Return [X, Y] of the center of cell containing provided text 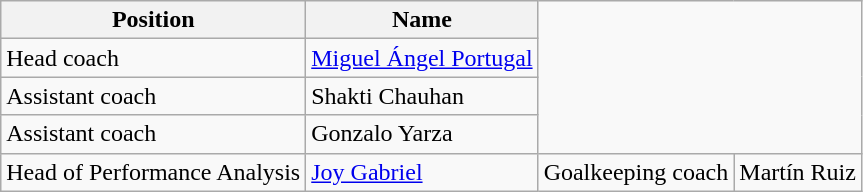
Joy Gabriel [422, 172]
Name [422, 20]
Gonzalo Yarza [422, 134]
Goalkeeping coach [636, 172]
Head coach [154, 58]
Shakti Chauhan [422, 96]
Martín Ruiz [798, 172]
Miguel Ángel Portugal [422, 58]
Head of Performance Analysis [154, 172]
Position [154, 20]
